Return [x, y] of the center of cell containing provided text 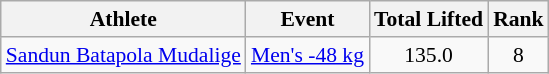
8 [518, 55]
135.0 [428, 55]
Rank [518, 19]
Men's -48 kg [308, 55]
Event [308, 19]
Athlete [124, 19]
Sandun Batapola Mudalige [124, 55]
Total Lifted [428, 19]
